For the text-containing cell, return its midpoint in [X, Y] coordinate format. 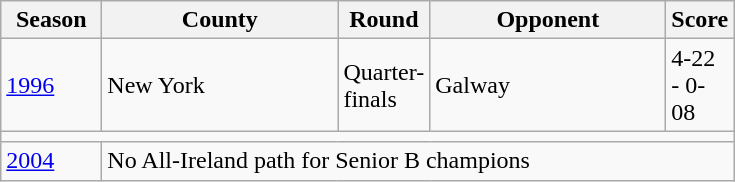
Round [384, 20]
County [220, 20]
New York [220, 85]
Score [700, 20]
Galway [548, 85]
1996 [52, 85]
Quarter-finals [384, 85]
Season [52, 20]
4-22 - 0-08 [700, 85]
2004 [52, 161]
No All-Ireland path for Senior B champions [418, 161]
Opponent [548, 20]
